From the cell containing the given text, extract its center point as [X, Y] coordinate. 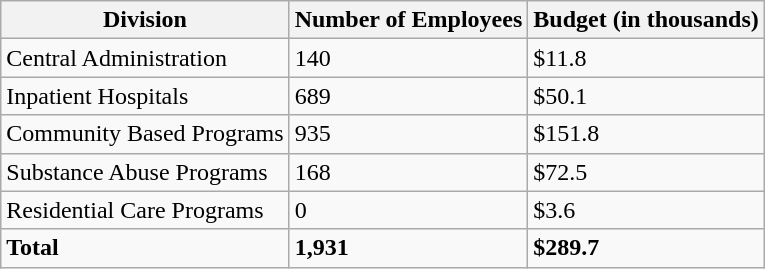
Budget (in thousands) [646, 20]
140 [408, 58]
Community Based Programs [145, 134]
168 [408, 172]
Substance Abuse Programs [145, 172]
Residential Care Programs [145, 210]
$289.7 [646, 248]
$11.8 [646, 58]
$151.8 [646, 134]
$72.5 [646, 172]
Central Administration [145, 58]
935 [408, 134]
Division [145, 20]
1,931 [408, 248]
0 [408, 210]
Total [145, 248]
$3.6 [646, 210]
$50.1 [646, 96]
Inpatient Hospitals [145, 96]
689 [408, 96]
Number of Employees [408, 20]
